Capture the cell that displays the provided text and extract its [x, y] central coordinate. 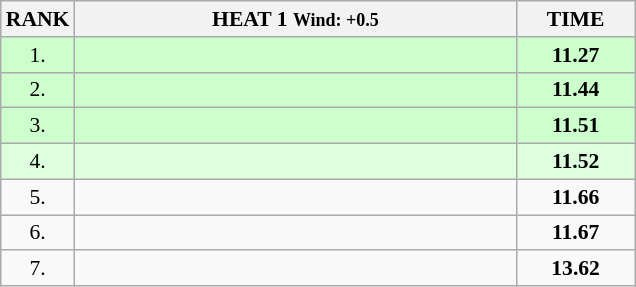
11.51 [576, 126]
11.44 [576, 90]
6. [38, 233]
13.62 [576, 269]
2. [38, 90]
TIME [576, 19]
5. [38, 197]
3. [38, 126]
HEAT 1 Wind: +0.5 [295, 19]
7. [38, 269]
11.52 [576, 162]
1. [38, 55]
11.67 [576, 233]
4. [38, 162]
11.66 [576, 197]
RANK [38, 19]
11.27 [576, 55]
